Output the (X, Y) coordinate of the center of the cell containing the given text.  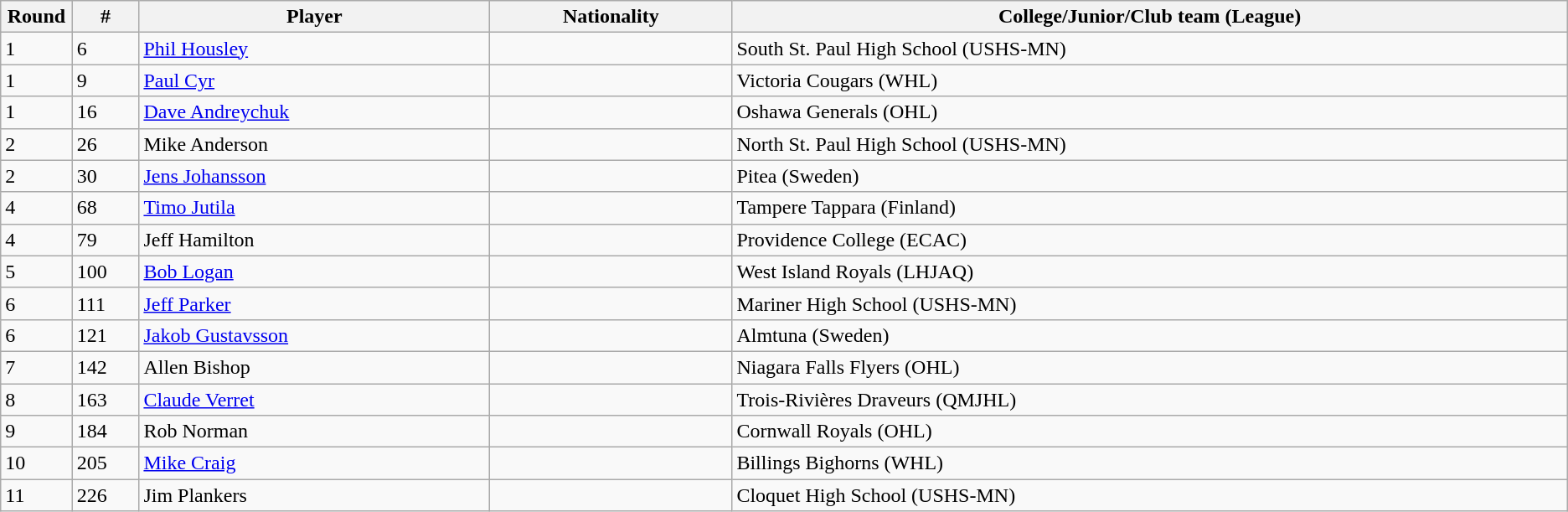
Tampere Tappara (Finland) (1149, 208)
Oshawa Generals (OHL) (1149, 112)
30 (106, 176)
Billings Bighorns (WHL) (1149, 463)
Paul Cyr (315, 80)
Jeff Hamilton (315, 240)
Player (315, 17)
5 (37, 272)
Jeff Parker (315, 303)
26 (106, 144)
184 (106, 432)
142 (106, 367)
Allen Bishop (315, 367)
226 (106, 495)
10 (37, 463)
8 (37, 400)
Dave Andreychuk (315, 112)
Cloquet High School (USHS-MN) (1149, 495)
Jakob Gustavsson (315, 335)
Jens Johansson (315, 176)
Providence College (ECAC) (1149, 240)
Niagara Falls Flyers (OHL) (1149, 367)
Mariner High School (USHS-MN) (1149, 303)
111 (106, 303)
Jim Plankers (315, 495)
Round (37, 17)
North St. Paul High School (USHS-MN) (1149, 144)
Victoria Cougars (WHL) (1149, 80)
11 (37, 495)
West Island Royals (LHJAQ) (1149, 272)
Mike Craig (315, 463)
Pitea (Sweden) (1149, 176)
# (106, 17)
205 (106, 463)
Timo Jutila (315, 208)
South St. Paul High School (USHS-MN) (1149, 49)
Almtuna (Sweden) (1149, 335)
Trois-Rivières Draveurs (QMJHL) (1149, 400)
Phil Housley (315, 49)
68 (106, 208)
College/Junior/Club team (League) (1149, 17)
Mike Anderson (315, 144)
79 (106, 240)
100 (106, 272)
Rob Norman (315, 432)
7 (37, 367)
16 (106, 112)
Nationality (611, 17)
Bob Logan (315, 272)
Cornwall Royals (OHL) (1149, 432)
121 (106, 335)
Claude Verret (315, 400)
163 (106, 400)
